Pinpoint the cell where the given text exists, returning its [X, Y] midpoint coordinate. 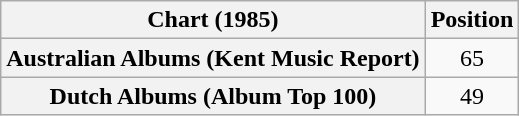
Dutch Albums (Album Top 100) [213, 96]
Australian Albums (Kent Music Report) [213, 58]
49 [472, 96]
Position [472, 20]
65 [472, 58]
Chart (1985) [213, 20]
